Identify which cell holds the provided text, then report its [x, y] central coordinate. 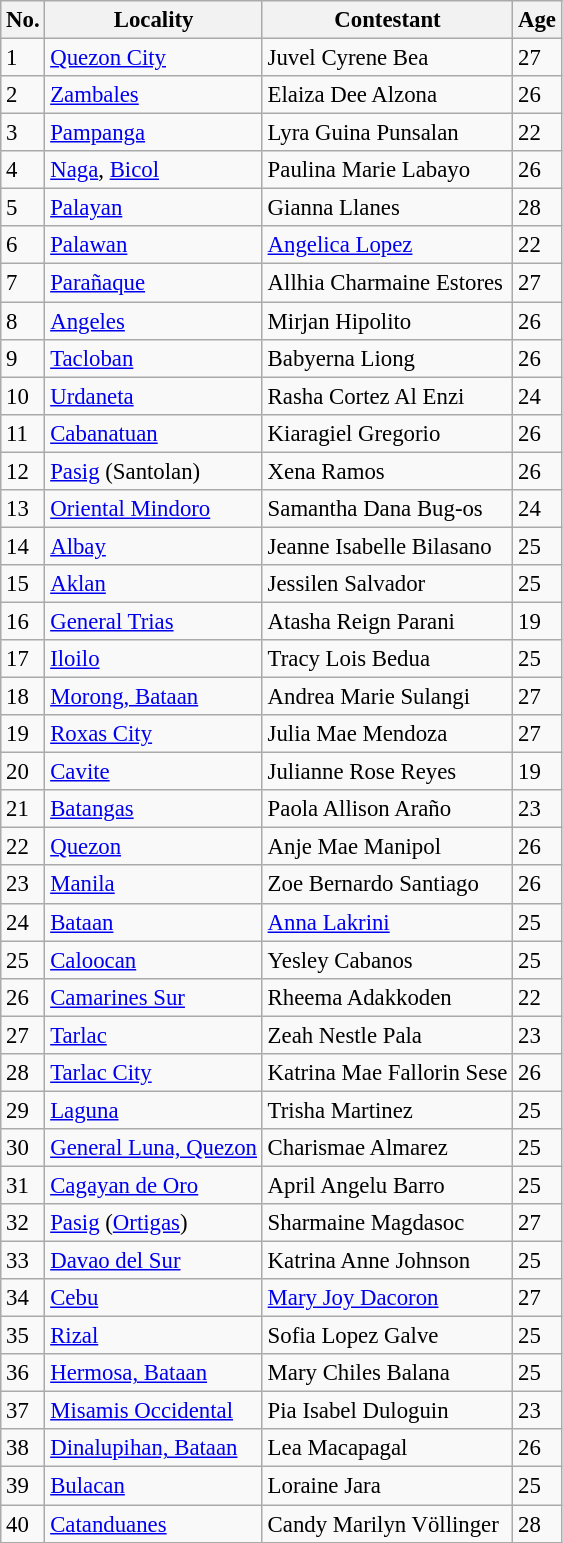
Naga, Bicol [154, 170]
Parañaque [154, 283]
Andrea Marie Sulangi [387, 697]
Atasha Reign Parani [387, 621]
Charismae Almarez [387, 1148]
Oriental Mindoro [154, 509]
Cebu [154, 1298]
Bataan [154, 922]
8 [23, 321]
Paola Allison Araño [387, 809]
15 [23, 584]
Camarines Sur [154, 997]
Angelica Lopez [387, 245]
9 [23, 358]
Xena Ramos [387, 471]
12 [23, 471]
Samantha Dana Bug-os [387, 509]
Locality [154, 20]
Katrina Anne Johnson [387, 1261]
Iloilo [154, 659]
Lea Macapagal [387, 1449]
Jeanne Isabelle Bilasano [387, 546]
39 [23, 1486]
Anna Lakrini [387, 922]
Allhia Charmaine Estores [387, 283]
Cavite [154, 772]
Cabanatuan [154, 433]
Mary Chiles Balana [387, 1373]
Misamis Occidental [154, 1411]
No. [23, 20]
Cagayan de Oro [154, 1185]
Angeles [154, 321]
17 [23, 659]
6 [23, 245]
Candy Marilyn Völlinger [387, 1524]
Zeah Nestle Pala [387, 1035]
33 [23, 1261]
Roxas City [154, 734]
Davao del Sur [154, 1261]
38 [23, 1449]
Trisha Martinez [387, 1110]
Catanduanes [154, 1524]
Jessilen Salvador [387, 584]
Julia Mae Mendoza [387, 734]
13 [23, 509]
Julianne Rose Reyes [387, 772]
Tracy Lois Bedua [387, 659]
14 [23, 546]
Pia Isabel Duloguin [387, 1411]
Mirjan Hipolito [387, 321]
5 [23, 208]
Rheema Adakkoden [387, 997]
Quezon [154, 847]
37 [23, 1411]
Aklan [154, 584]
Babyerna Liong [387, 358]
Rizal [154, 1336]
Quezon City [154, 58]
Kiaragiel Gregorio [387, 433]
11 [23, 433]
4 [23, 170]
7 [23, 283]
Hermosa, Bataan [154, 1373]
Palayan [154, 208]
Age [538, 20]
31 [23, 1185]
Gianna Llanes [387, 208]
21 [23, 809]
Tarlac City [154, 1073]
30 [23, 1148]
Loraine Jara [387, 1486]
Tacloban [154, 358]
Mary Joy Dacoron [387, 1298]
General Luna, Quezon [154, 1148]
Palawan [154, 245]
10 [23, 396]
32 [23, 1223]
34 [23, 1298]
Elaiza Dee Alzona [387, 95]
Pasig (Ortigas) [154, 1223]
Pasig (Santolan) [154, 471]
Sofia Lopez Galve [387, 1336]
Zoe Bernardo Santiago [387, 885]
Bulacan [154, 1486]
1 [23, 58]
18 [23, 697]
35 [23, 1336]
Lyra Guina Punsalan [387, 133]
Zambales [154, 95]
Urdaneta [154, 396]
Pampanga [154, 133]
Morong, Bataan [154, 697]
Juvel Cyrene Bea [387, 58]
Katrina Mae Fallorin Sese [387, 1073]
36 [23, 1373]
3 [23, 133]
Batangas [154, 809]
Laguna [154, 1110]
Yesley Cabanos [387, 960]
Rasha Cortez Al Enzi [387, 396]
Caloocan [154, 960]
Dinalupihan, Bataan [154, 1449]
Albay [154, 546]
Tarlac [154, 1035]
Paulina Marie Labayo [387, 170]
29 [23, 1110]
General Trias [154, 621]
2 [23, 95]
40 [23, 1524]
16 [23, 621]
Contestant [387, 20]
20 [23, 772]
Anje Mae Manipol [387, 847]
Sharmaine Magdasoc [387, 1223]
Manila [154, 885]
April Angelu Barro [387, 1185]
